Scan for the cell matching the given text and deliver its [x, y] coordinate at center. 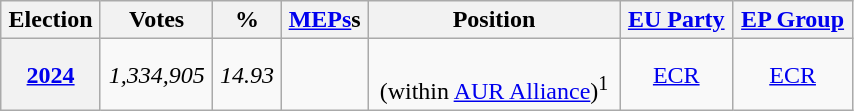
1,334,905 [156, 75]
EU Party [676, 20]
EP Group [793, 20]
(within AUR Alliance)1 [494, 75]
% [247, 20]
MEPss [324, 20]
14.93 [247, 75]
Votes [156, 20]
Election [51, 20]
2024 [51, 75]
Position [494, 20]
